Determine the (X, Y) coordinate at the center of the cell enclosing the given text.  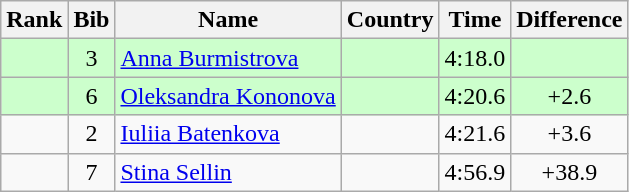
Country (390, 20)
3 (92, 58)
6 (92, 96)
Anna Burmistrova (228, 58)
+3.6 (570, 134)
4:56.9 (475, 172)
4:20.6 (475, 96)
Oleksandra Kononova (228, 96)
7 (92, 172)
+2.6 (570, 96)
Time (475, 20)
2 (92, 134)
Name (228, 20)
4:18.0 (475, 58)
4:21.6 (475, 134)
+38.9 (570, 172)
Iuliia Batenkova (228, 134)
Difference (570, 20)
Bib (92, 20)
Stina Sellin (228, 172)
Rank (34, 20)
